Find where the given text appears and provide that cell's center as (x, y) coordinate. 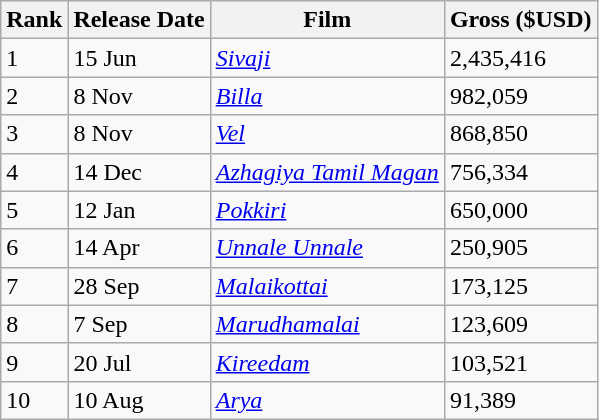
7 (34, 286)
9 (34, 362)
123,609 (520, 324)
Film (327, 20)
250,905 (520, 248)
173,125 (520, 286)
4 (34, 172)
14 Dec (139, 172)
7 Sep (139, 324)
Azhagiya Tamil Magan (327, 172)
2,435,416 (520, 58)
12 Jan (139, 210)
Rank (34, 20)
2 (34, 96)
982,059 (520, 96)
10 Aug (139, 400)
Gross ($USD) (520, 20)
5 (34, 210)
Arya (327, 400)
28 Sep (139, 286)
20 Jul (139, 362)
103,521 (520, 362)
10 (34, 400)
Pokkiri (327, 210)
Kireedam (327, 362)
Marudhamalai (327, 324)
Malaikottai (327, 286)
Billa (327, 96)
14 Apr (139, 248)
Release Date (139, 20)
15 Jun (139, 58)
Sivaji (327, 58)
3 (34, 134)
650,000 (520, 210)
Vel (327, 134)
91,389 (520, 400)
1 (34, 58)
Unnale Unnale (327, 248)
8 (34, 324)
6 (34, 248)
868,850 (520, 134)
756,334 (520, 172)
